From the cell containing the given text, extract its center point as [X, Y] coordinate. 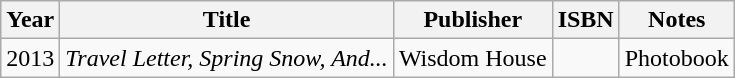
Notes [676, 20]
2013 [30, 58]
Publisher [472, 20]
Year [30, 20]
ISBN [586, 20]
Photobook [676, 58]
Travel Letter, Spring Snow, And... [227, 58]
Wisdom House [472, 58]
Title [227, 20]
